Extract the (X, Y) coordinate from the center of the cell holding the provided text.  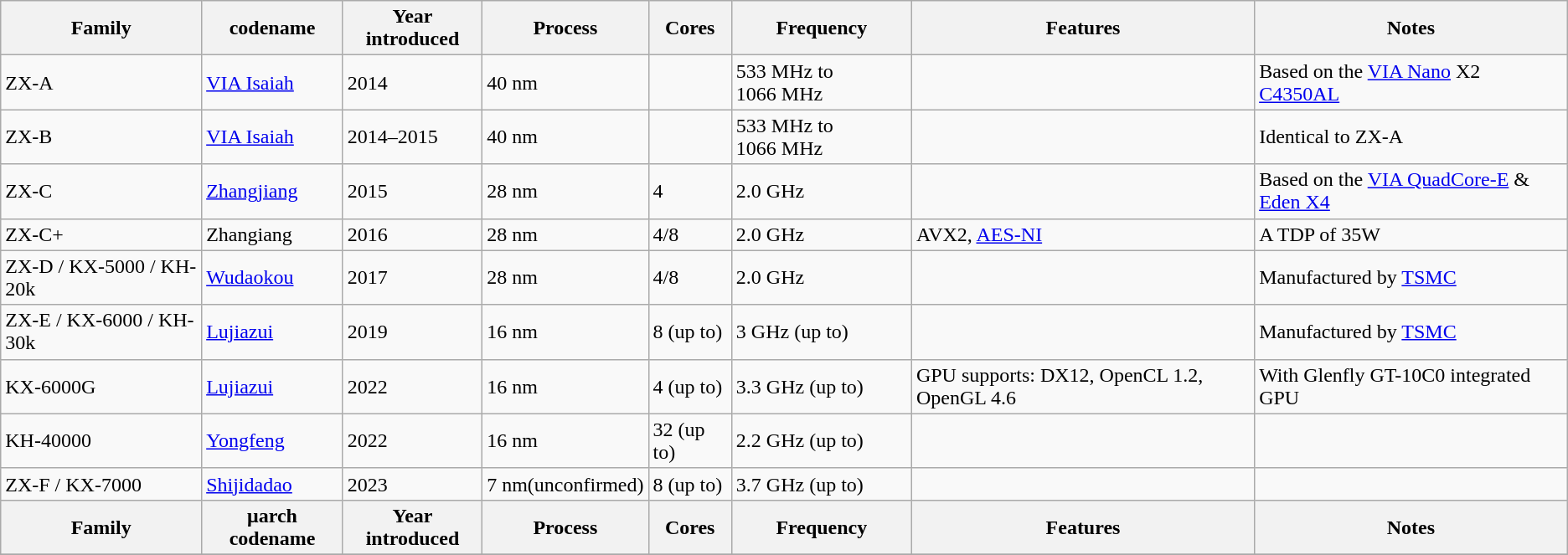
ZX-C (101, 191)
3 GHz (up to) (821, 331)
Zhangjiang (273, 191)
32 (up to) (690, 440)
μarch codename (273, 527)
Yongfeng (273, 440)
Identical to ZX-A (1411, 137)
With Glenfly GT-10C0 integrated GPU (1411, 387)
ZX-C+ (101, 234)
ZX-B (101, 137)
3.3 GHz (up to) (821, 387)
ZX-E / KX-6000 / KH-30k (101, 331)
KH-40000 (101, 440)
ZX-F / KX-7000 (101, 484)
2014–2015 (412, 137)
codename (273, 28)
2015 (412, 191)
7 nm(unconfirmed) (565, 484)
4 (up to) (690, 387)
GPU supports: DX12, OpenCL 1.2, OpenGL 4.6 (1082, 387)
2016 (412, 234)
ZX-D / KX-5000 / KH-20k (101, 278)
4 (690, 191)
Shijidadao (273, 484)
Based on the VIA Nano X2 C4350AL (1411, 82)
A TDP of 35W (1411, 234)
Zhangiang (273, 234)
KX-6000G (101, 387)
2014 (412, 82)
2019 (412, 331)
2017 (412, 278)
3.7 GHz (up to) (821, 484)
Based on the VIA QuadCore-E & Eden X4 (1411, 191)
Wudaokou (273, 278)
2.2 GHz (up to) (821, 440)
AVX2, AES-NI (1082, 234)
2023 (412, 484)
ZX-A (101, 82)
